Pinpoint the cell where the given text exists, returning its [x, y] midpoint coordinate. 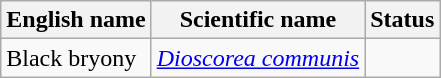
Dioscorea communis [258, 58]
Status [402, 20]
English name [76, 20]
Black bryony [76, 58]
Scientific name [258, 20]
